From the cell containing the given text, extract its center point as (X, Y) coordinate. 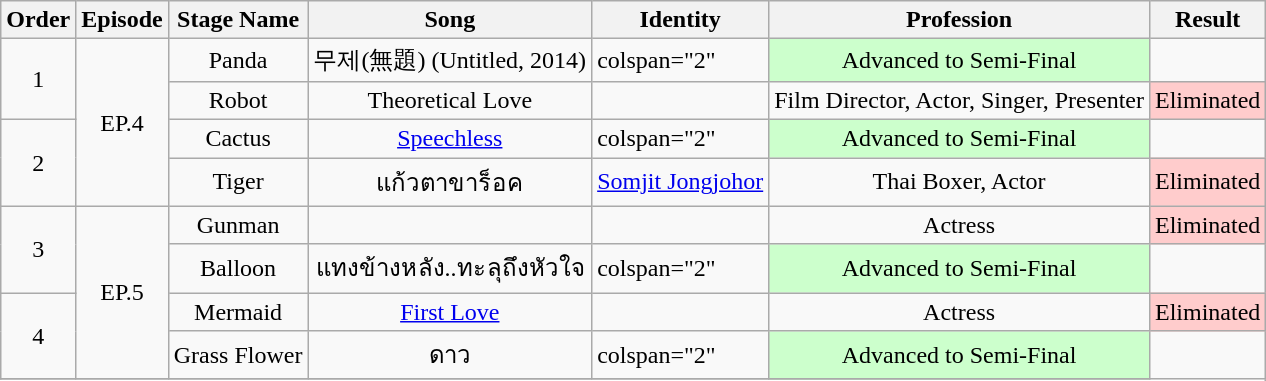
Episode (122, 20)
EP.5 (122, 292)
Cactus (238, 138)
Identity (680, 20)
Tiger (238, 182)
Thai Boxer, Actor (960, 182)
Stage Name (238, 20)
Panda (238, 60)
แก้วตาขาร็อค (450, 182)
Somjit Jongjohor (680, 182)
Grass Flower (238, 356)
Mermaid (238, 312)
แทงข้างหลัง..ทะลุถึงหัวใจ (450, 268)
Profession (960, 20)
Theoretical Love (450, 100)
ดาว (450, 356)
Balloon (238, 268)
Order (38, 20)
Song (450, 20)
Gunman (238, 225)
First Love (450, 312)
Film Director, Actor, Singer, Presenter (960, 100)
2 (38, 162)
EP.4 (122, 122)
1 (38, 80)
Result (1207, 20)
무제(無題) (Untitled, 2014) (450, 60)
Robot (238, 100)
Speechless (450, 138)
4 (38, 336)
3 (38, 250)
